From the cell containing the given text, extract its center point as [X, Y] coordinate. 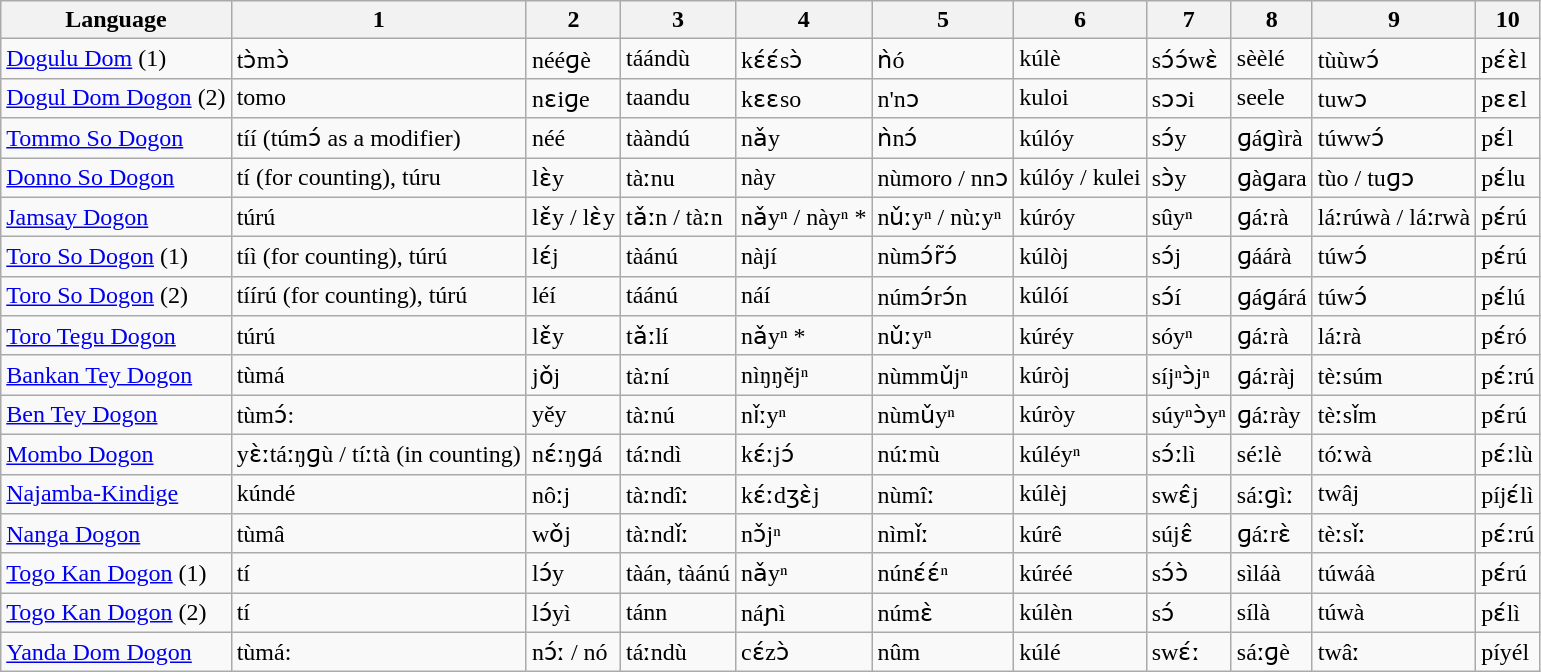
sɔ́ [1188, 613]
Togo Kan Dogon (1) [116, 573]
núnɛ́ɛ́ⁿ [943, 573]
kúróy [1080, 217]
kúlèn [1080, 613]
tùmá: [378, 652]
ɡàɡara [1272, 178]
tí (for counting), túru [378, 178]
Mombo Dogon [116, 454]
wǒj [573, 534]
nééɡè [573, 59]
ɡáːrɛ̀ [1272, 534]
kuloi [1080, 98]
númɔ́rɔ́n [943, 296]
náɲì [803, 613]
Ben Tey Dogon [116, 415]
2 [573, 20]
tàːnú [678, 415]
Togo Kan Dogon (2) [116, 613]
ɡáárà [1272, 257]
cɛ́zɔ̀ [803, 652]
nìŋŋějⁿ [803, 375]
kúlóy [1080, 138]
Toro So Dogon (1) [116, 257]
tùo / tuɡɔ [1394, 178]
kúrê [1080, 534]
kɛ́ːdʒɛ̀j [803, 494]
tǎːlí [678, 336]
ǹó [943, 59]
kɛ́ːjɔ́ [803, 454]
tǎːn / tàːn [678, 217]
swɛ́ː [1188, 652]
náí [803, 296]
taandu [678, 98]
túwáà [1394, 573]
tàːndîː [678, 494]
táːndì [678, 454]
tàːndǐː [678, 534]
lɔ́y [573, 573]
nǎy [803, 138]
tomo [378, 98]
sɔ́y [1188, 138]
kúlóí [1080, 296]
n'nɔ [943, 98]
tùùwɔ́ [1394, 59]
Tommo So Dogon [116, 138]
néé [573, 138]
tíírú (for counting), túrú [378, 296]
sûyⁿ [1188, 217]
sèèlé [1272, 59]
Toro Tegu Dogon [116, 336]
nǐːyⁿ [803, 415]
ɡáːràj [1272, 375]
kúréy [1080, 336]
kúlèj [1080, 494]
Bankan Tey Dogon [116, 375]
tuwɔ [1394, 98]
sújɛ̂ [1188, 534]
9 [1394, 20]
tíí (túmɔ́ as a modifier) [378, 138]
lɛ̌y / lɛ̀y [573, 217]
píjɛ́lì [1508, 494]
Toro So Dogon (2) [116, 296]
tèːsǐː [1394, 534]
súyⁿɔ̀yⁿ [1188, 415]
píyél [1508, 652]
nɔ́ː / nó [573, 652]
pɛ́ːlù [1508, 454]
tàánú [678, 257]
4 [803, 20]
nɛiɡe [573, 98]
Jamsay Dogon [116, 217]
twâj [1394, 494]
kúlé [1080, 652]
táándù [678, 59]
ɡáɡìrà [1272, 138]
twâː [1394, 652]
Donno So Dogon [116, 178]
tùmâ [378, 534]
yɛ̀ːtáːŋɡù / tíːtà (in counting) [378, 454]
nɔ̌jⁿ [803, 534]
tàːnu [678, 178]
tóːwà [1394, 454]
Najamba-Kindige [116, 494]
sɔ́ɔ́wɛ̀ [1188, 59]
kúròy [1080, 415]
kúròj [1080, 375]
tɔ̀mɔ̀ [378, 59]
6 [1080, 20]
túwwɔ́ [1394, 138]
númɛ̀ [943, 613]
nǎyⁿ / nàyⁿ * [803, 217]
tàːní [678, 375]
pɛɛl [1508, 98]
lɛ̌y [573, 336]
nìmǐː [943, 534]
sɔ́ːlì [1188, 454]
kɛɛso [803, 98]
táːndù [678, 652]
pɛ́ró [1508, 336]
nɛ́ːŋɡá [573, 454]
sáːɡìː [1272, 494]
nùmoro / nnɔ [943, 178]
pɛ́ɛ̀l [1508, 59]
ɡáːrày [1272, 415]
lɔ́yì [573, 613]
kúléyⁿ [1080, 454]
1 [378, 20]
nàjí [803, 257]
này [803, 178]
pɛ́l [1508, 138]
nǎyⁿ * [803, 336]
sílà [1272, 613]
nùmǔyⁿ [943, 415]
sáːɡè [1272, 652]
sìláà [1272, 573]
Dogul Dom Dogon (2) [116, 98]
8 [1272, 20]
Yanda Dom Dogon [116, 652]
Language [116, 20]
kúlóy / kulei [1080, 178]
seele [1272, 98]
ǹnɔ́ [943, 138]
tààndú [678, 138]
pɛ́lu [1508, 178]
nǔːyⁿ [943, 336]
yěy [573, 415]
lɛ́j [573, 257]
láːrà [1394, 336]
nùmîː [943, 494]
pɛ́lú [1508, 296]
tàán, tàánú [678, 573]
10 [1508, 20]
3 [678, 20]
nǎyⁿ [803, 573]
láːrúwà / láːrwà [1394, 217]
nùmmǔjⁿ [943, 375]
ɡáɡárá [1272, 296]
jǒj [573, 375]
léí [573, 296]
nǔːyⁿ / nùːyⁿ [943, 217]
nùmɔ́r̃ɔ́ [943, 257]
tánn [678, 613]
sɔɔi [1188, 98]
kúlè [1080, 59]
kúndé [378, 494]
síjⁿɔ̀jⁿ [1188, 375]
tèːsúm [1394, 375]
tíì (for counting), túrú [378, 257]
táánú [678, 296]
kúréé [1080, 573]
sɔ́í [1188, 296]
núːmù [943, 454]
kúlòj [1080, 257]
tùmɔ́: [378, 415]
nûm [943, 652]
pɛ́lì [1508, 613]
7 [1188, 20]
swɛ̂j [1188, 494]
sɔ́ɔ̀ [1188, 573]
kɛ́ɛ́sɔ̀ [803, 59]
Dogulu Dom (1) [116, 59]
sɔ̀y [1188, 178]
séːlè [1272, 454]
Nanga Dogon [116, 534]
tùmá [378, 375]
tèːsǐm [1394, 415]
lɛ̀y [573, 178]
sóyⁿ [1188, 336]
nôːj [573, 494]
5 [943, 20]
sɔ́j [1188, 257]
túwà [1394, 613]
